Detect which cell encompasses the target text, then output its [X, Y] center coordinate. 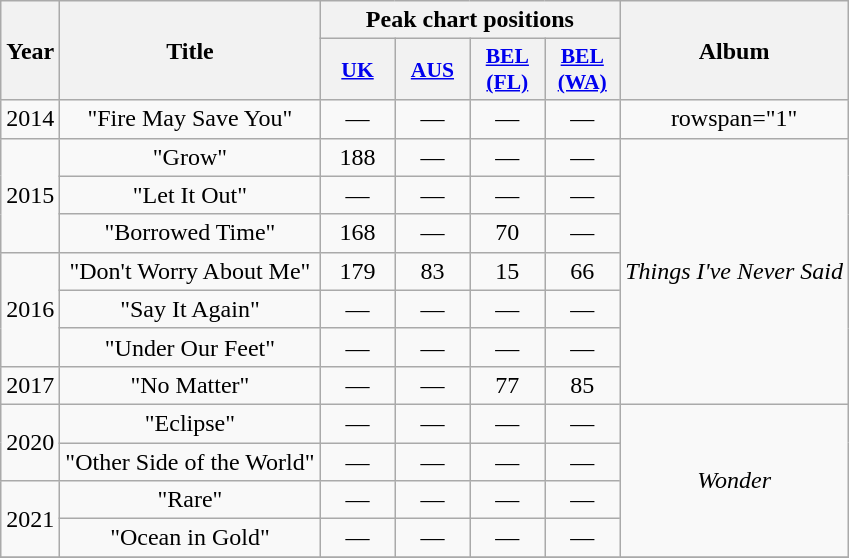
Wonder [734, 480]
Title [190, 50]
2015 [30, 195]
77 [508, 385]
2017 [30, 385]
"Don't Worry About Me" [190, 271]
"Borrowed Time" [190, 233]
BEL (WA) [582, 70]
188 [358, 157]
"Let It Out" [190, 195]
UK [358, 70]
"Other Side of the World" [190, 461]
15 [508, 271]
168 [358, 233]
Album [734, 50]
BEL (FL) [508, 70]
85 [582, 385]
2016 [30, 309]
83 [432, 271]
"Grow" [190, 157]
2014 [30, 119]
179 [358, 271]
"Eclipse" [190, 423]
2021 [30, 519]
"Say It Again" [190, 309]
Things I've Never Said [734, 271]
rowspan="1" [734, 119]
"Rare" [190, 500]
"No Matter" [190, 385]
2020 [30, 442]
66 [582, 271]
"Fire May Save You" [190, 119]
"Under Our Feet" [190, 347]
Peak chart positions [470, 20]
Year [30, 50]
"Ocean in Gold" [190, 538]
70 [508, 233]
AUS [432, 70]
